Identify which cell holds the provided text, then report its (x, y) central coordinate. 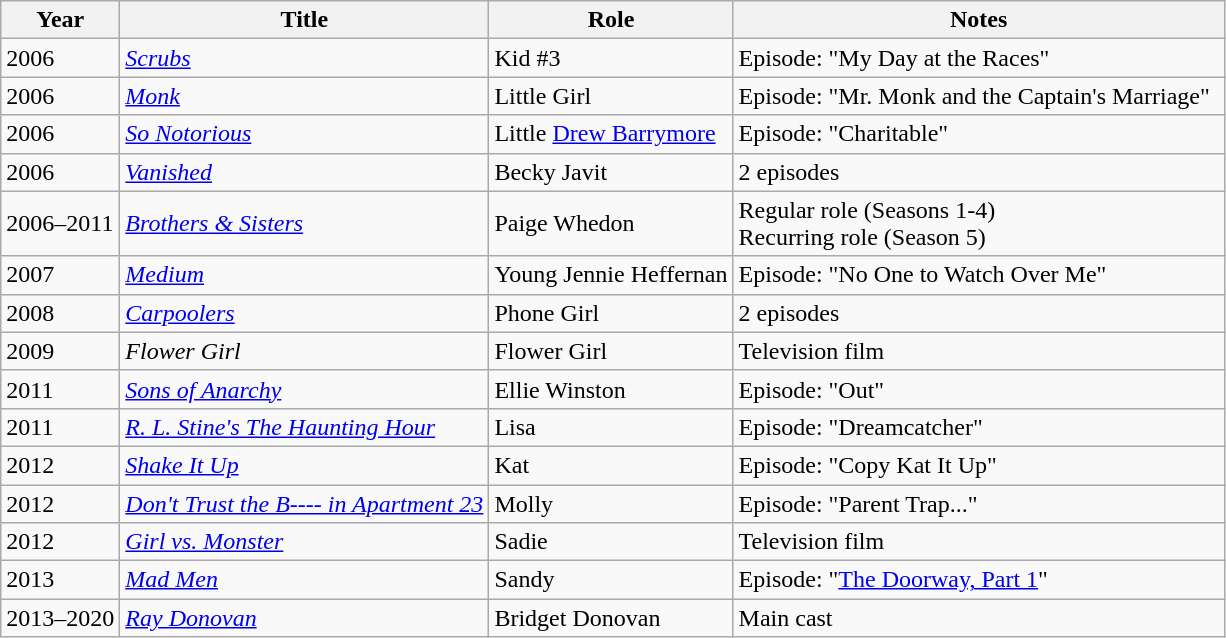
Sadie (611, 542)
2008 (60, 313)
Little Drew Barrymore (611, 134)
Paige Whedon (611, 224)
Episode: "Out" (978, 389)
Regular role (Seasons 1-4)Recurring role (Season 5) (978, 224)
Year (60, 20)
Episode: "No One to Watch Over Me" (978, 275)
Ray Donovan (304, 618)
Brothers & Sisters (304, 224)
Young Jennie Heffernan (611, 275)
So Notorious (304, 134)
R. L. Stine's The Haunting Hour (304, 427)
Shake It Up (304, 465)
Becky Javit (611, 172)
Don't Trust the B---- in Apartment 23 (304, 503)
Episode: "My Day at the Races" (978, 58)
Kid #3 (611, 58)
Ellie Winston (611, 389)
Notes (978, 20)
Episode: "Parent Trap..." (978, 503)
Episode: "The Doorway, Part 1" (978, 580)
Bridget Donovan (611, 618)
Scrubs (304, 58)
2013 (60, 580)
Mad Men (304, 580)
Episode: "Dreamcatcher" (978, 427)
Sandy (611, 580)
2013–2020 (60, 618)
Sons of Anarchy (304, 389)
Carpoolers (304, 313)
Episode: "Copy Kat It Up" (978, 465)
Vanished (304, 172)
2007 (60, 275)
Lisa (611, 427)
Kat (611, 465)
Main cast (978, 618)
Monk (304, 96)
Molly (611, 503)
Little Girl (611, 96)
Title (304, 20)
Phone Girl (611, 313)
Episode: "Charitable" (978, 134)
2006–2011 (60, 224)
Episode: "Mr. Monk and the Captain's Marriage" (978, 96)
Role (611, 20)
Medium (304, 275)
Girl vs. Monster (304, 542)
2009 (60, 351)
